Output the (X, Y) coordinate of the center of the cell containing the given text.  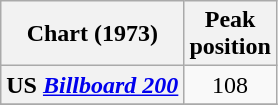
108 (230, 85)
Chart (1973) (92, 34)
US Billboard 200 (92, 85)
Peakposition (230, 34)
